Provide the (x, y) coordinate of the cell's center where the given text is located.  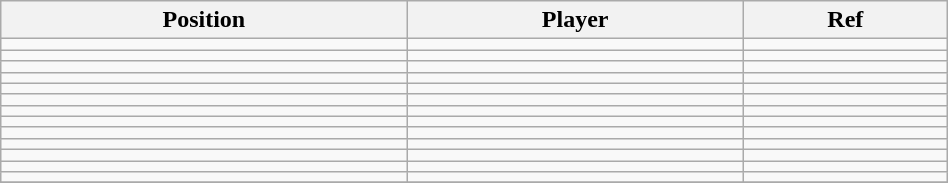
Player (576, 20)
Position (204, 20)
Ref (845, 20)
